Scan for the cell matching the given text and deliver its (x, y) coordinate at center. 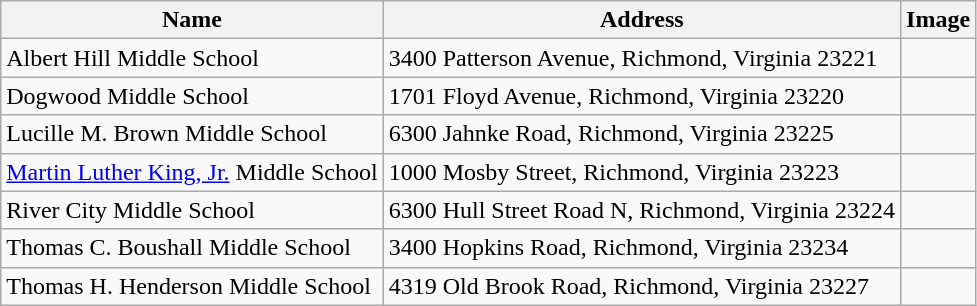
Thomas H. Henderson Middle School (192, 286)
Address (642, 20)
6300 Hull Street Road N, Richmond, Virginia 23224 (642, 210)
Albert Hill Middle School (192, 58)
4319 Old Brook Road, Richmond, Virginia 23227 (642, 286)
Image (938, 20)
1000 Mosby Street, Richmond, Virginia 23223 (642, 172)
Thomas C. Boushall Middle School (192, 248)
Lucille M. Brown Middle School (192, 134)
Martin Luther King, Jr. Middle School (192, 172)
River City Middle School (192, 210)
Dogwood Middle School (192, 96)
1701 Floyd Avenue, Richmond, Virginia 23220 (642, 96)
Name (192, 20)
3400 Patterson Avenue, Richmond, Virginia 23221 (642, 58)
6300 Jahnke Road, Richmond, Virginia 23225 (642, 134)
3400 Hopkins Road, Richmond, Virginia 23234 (642, 248)
